Output the (x, y) coordinate of the center of the cell containing the given text.  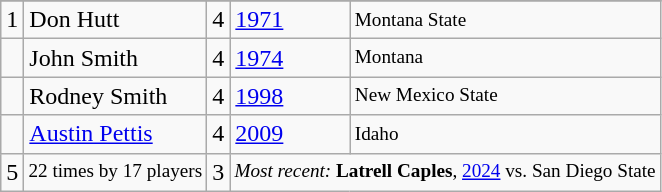
Rodney Smith (116, 96)
1998 (290, 96)
Montana State (505, 20)
1971 (290, 20)
22 times by 17 players (116, 172)
John Smith (116, 58)
New Mexico State (505, 96)
Austin Pettis (116, 134)
Idaho (505, 134)
Don Hutt (116, 20)
2009 (290, 134)
3 (218, 172)
Most recent: Latrell Caples, 2024 vs. San Diego State (445, 172)
1974 (290, 58)
5 (12, 172)
1 (12, 20)
Montana (505, 58)
